Detect which cell encompasses the target text, then output its (x, y) center coordinate. 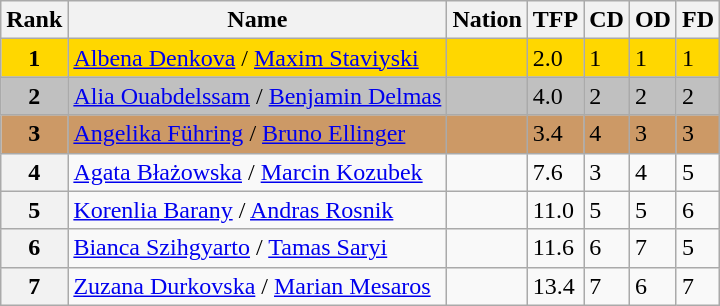
CD (607, 20)
Rank (34, 20)
OD (652, 20)
4.0 (555, 96)
Korenlia Barany / Andras Rosnik (258, 210)
11.6 (555, 248)
TFP (555, 20)
2.0 (555, 58)
13.4 (555, 286)
Angelika Führing / Bruno Ellinger (258, 134)
Nation (487, 20)
Name (258, 20)
Albena Denkova / Maxim Staviyski (258, 58)
Alia Ouabdelssam / Benjamin Delmas (258, 96)
FD (698, 20)
Agata Błażowska / Marcin Kozubek (258, 172)
7.6 (555, 172)
3.4 (555, 134)
Zuzana Durkovska / Marian Mesaros (258, 286)
11.0 (555, 210)
Bianca Szihgyarto / Tamas Saryi (258, 248)
